Determine the (x, y) coordinate at the center of the cell enclosing the given text.  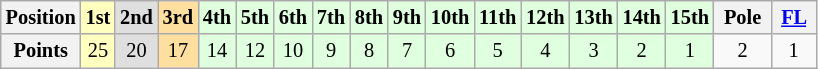
5 (498, 51)
17 (178, 51)
3 (593, 51)
8 (369, 51)
13th (593, 17)
12 (255, 51)
14 (217, 51)
20 (136, 51)
6th (293, 17)
4 (545, 51)
2nd (136, 17)
15th (690, 17)
7 (407, 51)
1st (98, 17)
Points (41, 51)
Pole (742, 17)
12th (545, 17)
9 (331, 51)
7th (331, 17)
14th (642, 17)
FL (794, 17)
10th (450, 17)
Position (41, 17)
8th (369, 17)
4th (217, 17)
5th (255, 17)
6 (450, 51)
3rd (178, 17)
11th (498, 17)
25 (98, 51)
9th (407, 17)
10 (293, 51)
